Determine the (X, Y) coordinate at the center of the cell enclosing the given text.  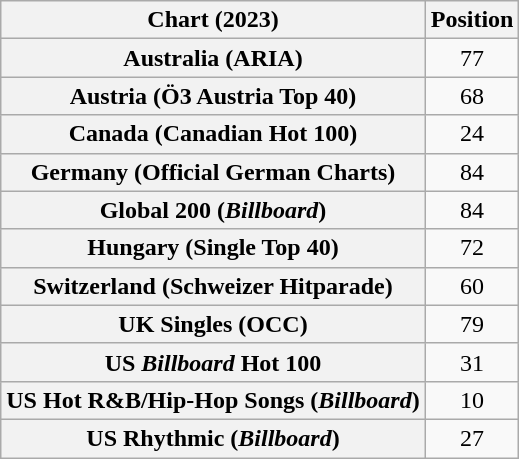
Germany (Official German Charts) (213, 172)
77 (472, 58)
Switzerland (Schweizer Hitparade) (213, 286)
US Rhythmic (Billboard) (213, 438)
79 (472, 324)
60 (472, 286)
Canada (Canadian Hot 100) (213, 134)
10 (472, 400)
US Billboard Hot 100 (213, 362)
US Hot R&B/Hip-Hop Songs (Billboard) (213, 400)
UK Singles (OCC) (213, 324)
27 (472, 438)
Position (472, 20)
24 (472, 134)
Australia (ARIA) (213, 58)
Global 200 (Billboard) (213, 210)
Hungary (Single Top 40) (213, 248)
Austria (Ö3 Austria Top 40) (213, 96)
72 (472, 248)
31 (472, 362)
68 (472, 96)
Chart (2023) (213, 20)
